Locate the cell with the specified text and output its [x, y] center coordinate. 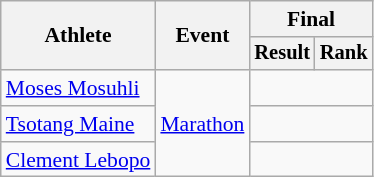
Rank [344, 54]
Final [310, 19]
Marathon [202, 124]
Athlete [78, 36]
Moses Mosuhli [78, 88]
Result [282, 54]
Event [202, 36]
Tsotang Maine [78, 124]
